Search for the cell housing the specified text and yield its (X, Y) center coordinate. 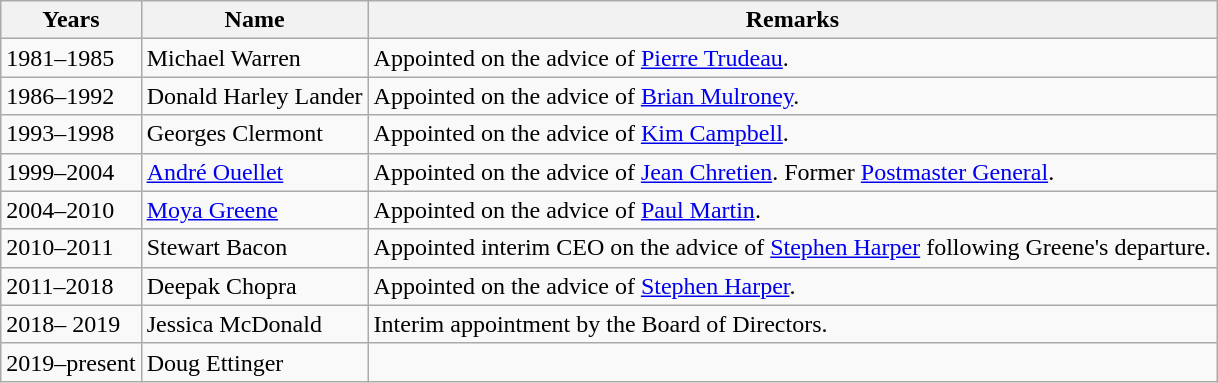
Deepak Chopra (254, 286)
Appointed on the advice of Kim Campbell. (792, 134)
Interim appointment by the Board of Directors. (792, 324)
Appointed on the advice of Stephen Harper. (792, 286)
Appointed on the advice of Pierre Trudeau. (792, 58)
1986–1992 (71, 96)
Donald Harley Lander (254, 96)
2018– 2019 (71, 324)
Michael Warren (254, 58)
Appointed on the advice of Paul Martin. (792, 210)
Years (71, 20)
2004–2010 (71, 210)
1999–2004 (71, 172)
Appointed interim CEO on the advice of Stephen Harper following Greene's departure. (792, 248)
André Ouellet (254, 172)
Stewart Bacon (254, 248)
Jessica McDonald (254, 324)
2011–2018 (71, 286)
Remarks (792, 20)
Appointed on the advice of Jean Chretien. Former Postmaster General. (792, 172)
2010–2011 (71, 248)
1981–1985 (71, 58)
Moya Greene (254, 210)
Name (254, 20)
Appointed on the advice of Brian Mulroney. (792, 96)
2019–present (71, 362)
1993–1998 (71, 134)
Georges Clermont (254, 134)
Doug Ettinger (254, 362)
